Find where the given text appears and provide that cell's center as [x, y] coordinate. 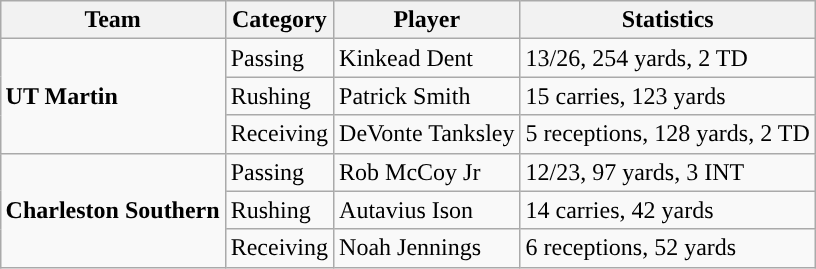
Kinkead Dent [427, 58]
Team [112, 20]
Statistics [668, 20]
15 carries, 123 yards [668, 96]
Autavius Ison [427, 210]
Category [279, 20]
Player [427, 20]
Patrick Smith [427, 96]
6 receptions, 52 yards [668, 248]
13/26, 254 yards, 2 TD [668, 58]
12/23, 97 yards, 3 INT [668, 172]
Charleston Southern [112, 210]
5 receptions, 128 yards, 2 TD [668, 134]
Rob McCoy Jr [427, 172]
UT Martin [112, 96]
Noah Jennings [427, 248]
DeVonte Tanksley [427, 134]
14 carries, 42 yards [668, 210]
